Determine the (x, y) coordinate at the center of the cell enclosing the given text.  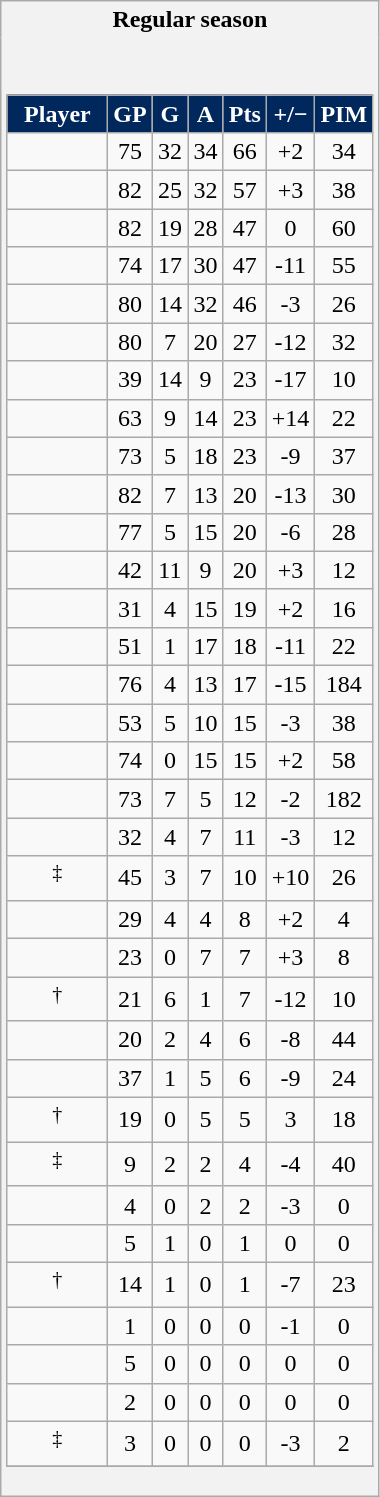
44 (344, 1040)
182 (344, 799)
53 (130, 723)
Regular season (190, 20)
-15 (290, 685)
58 (344, 761)
60 (344, 228)
Player (58, 114)
16 (344, 608)
31 (130, 608)
39 (130, 380)
-8 (290, 1040)
PIM (344, 114)
63 (130, 418)
184 (344, 685)
21 (130, 1000)
66 (244, 152)
45 (130, 878)
76 (130, 685)
-7 (290, 1284)
G (170, 114)
42 (130, 570)
Pts (244, 114)
75 (130, 152)
-2 (290, 799)
29 (130, 919)
-6 (290, 532)
A (206, 114)
27 (244, 342)
51 (130, 646)
+14 (290, 418)
57 (244, 190)
-1 (290, 1326)
-13 (290, 494)
+/− (290, 114)
-17 (290, 380)
GP (130, 114)
46 (244, 304)
-4 (290, 1164)
25 (170, 190)
40 (344, 1164)
+10 (290, 878)
24 (344, 1078)
55 (344, 266)
77 (130, 532)
